Locate the cell with the specified text and output its (x, y) center coordinate. 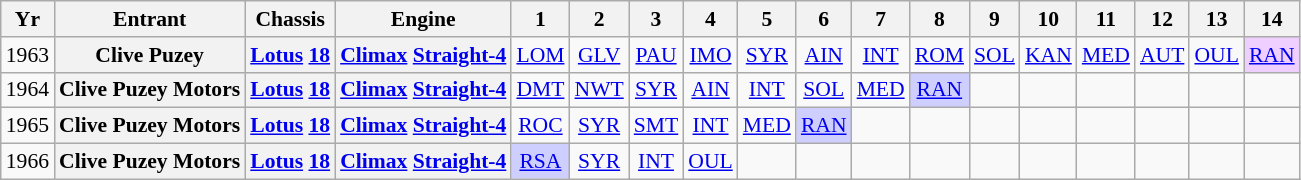
AUT (1162, 55)
RSA (540, 162)
1966 (28, 162)
Clive Puzey (150, 55)
Yr (28, 19)
ROM (940, 55)
Entrant (150, 19)
Chassis (290, 19)
8 (940, 19)
6 (824, 19)
IMO (710, 55)
13 (1216, 19)
9 (994, 19)
12 (1162, 19)
GLV (598, 55)
1 (540, 19)
ROC (540, 126)
14 (1272, 19)
11 (1106, 19)
NWT (598, 90)
7 (881, 19)
LOM (540, 55)
1965 (28, 126)
DMT (540, 90)
SMT (656, 126)
5 (767, 19)
KAN (1048, 55)
3 (656, 19)
4 (710, 19)
2 (598, 19)
10 (1048, 19)
1964 (28, 90)
PAU (656, 55)
Engine (423, 19)
1963 (28, 55)
